Locate the cell with the specified text and output its (x, y) center coordinate. 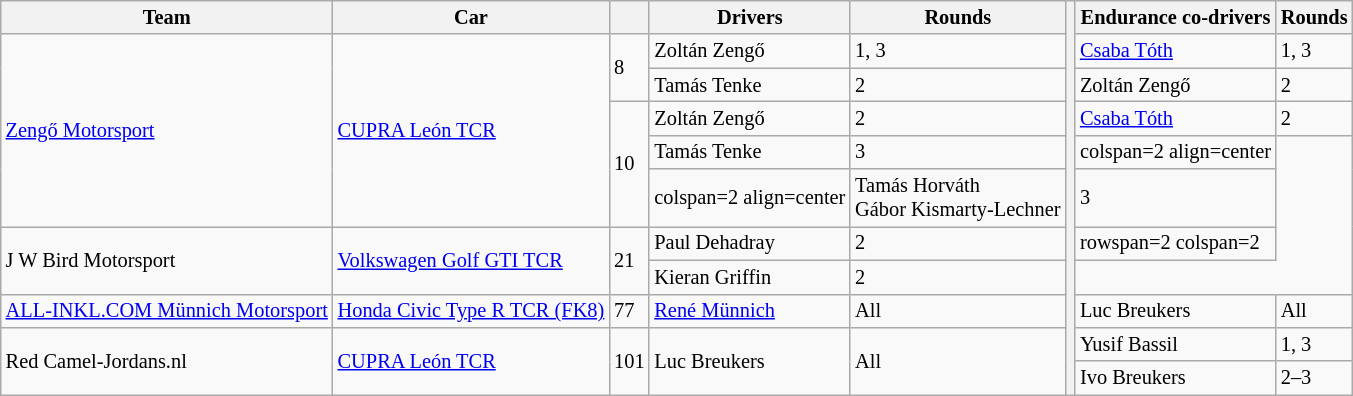
Tamás Horváth Gábor Kismarty-Lechner (958, 198)
Honda Civic Type R TCR (FK8) (472, 311)
101 (629, 360)
Team (167, 17)
J W Bird Motorsport (167, 260)
Yusif Bassil (1176, 344)
Kieran Griffin (750, 277)
Volkswagen Golf GTI TCR (472, 260)
Endurance co-drivers (1176, 17)
21 (629, 260)
Car (472, 17)
Drivers (750, 17)
Ivo Breukers (1176, 378)
René Münnich (750, 311)
10 (629, 164)
Paul Dehadray (750, 243)
2–3 (1314, 378)
8 (629, 68)
Zengő Motorsport (167, 130)
ALL-INKL.COM Münnich Motorsport (167, 311)
77 (629, 311)
Red Camel-Jordans.nl (167, 360)
rowspan=2 colspan=2 (1176, 243)
